Return the [X, Y] coordinate for the center point of the cell that contains the specified text.  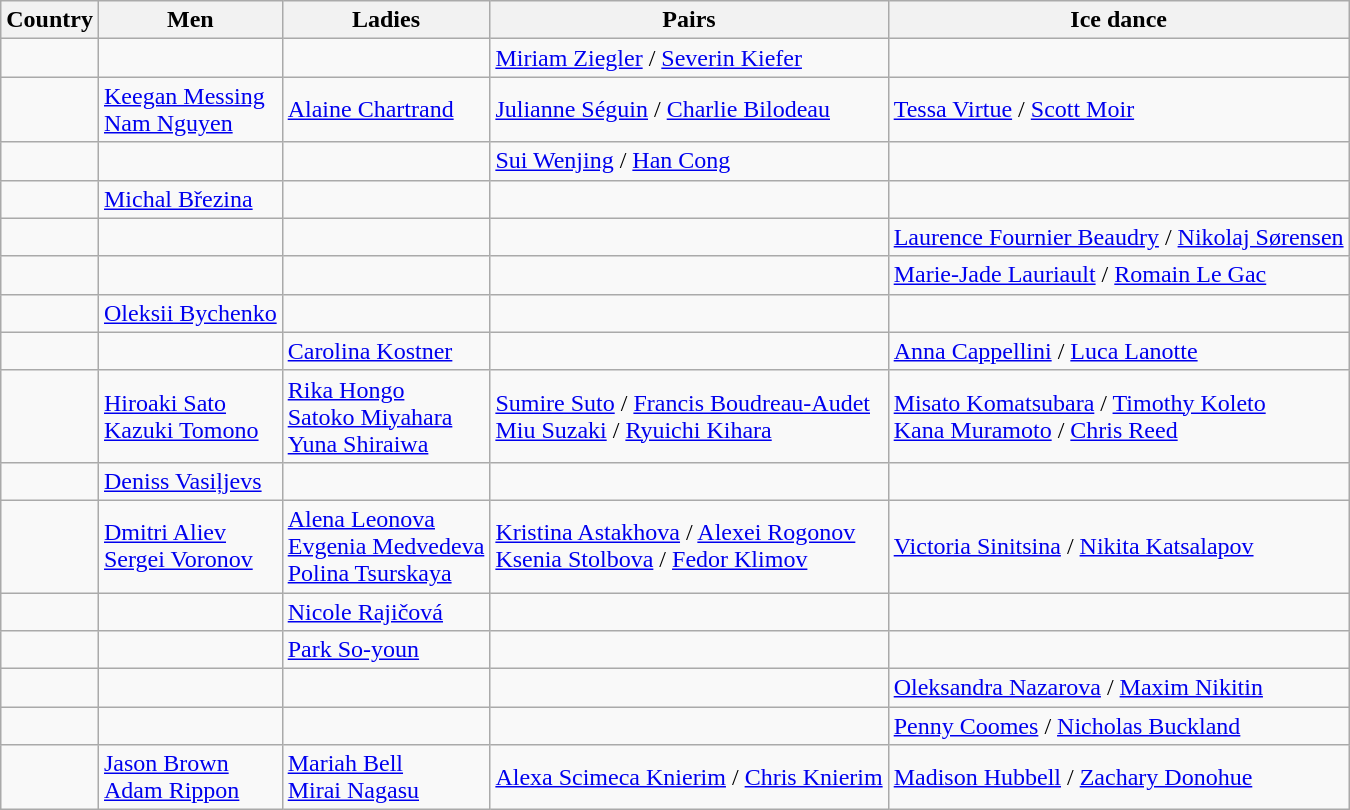
Sumire Suto / Francis Boudreau-Audet Miu Suzaki / Ryuichi Kihara [689, 416]
Madison Hubbell / Zachary Donohue [1118, 778]
Laurence Fournier Beaudry / Nikolaj Sørensen [1118, 237]
Men [190, 20]
Keegan Messing Nam Nguyen [190, 110]
Hiroaki Sato Kazuki Tomono [190, 416]
Alena Leonova Evgenia Medvedeva Polina Tsurskaya [386, 546]
Carolina Kostner [386, 351]
Pairs [689, 20]
Jason Brown Adam Rippon [190, 778]
Oleksii Bychenko [190, 313]
Marie-Jade Lauriault / Romain Le Gac [1118, 275]
Penny Coomes / Nicholas Buckland [1118, 726]
Deniss Vasiļjevs [190, 481]
Julianne Séguin / Charlie Bilodeau [689, 110]
Sui Wenjing / Han Cong [689, 161]
Country [50, 20]
Kristina Astakhova / Alexei Rogonov Ksenia Stolbova / Fedor Klimov [689, 546]
Ladies [386, 20]
Misato Komatsubara / Timothy Koleto Kana Muramoto / Chris Reed [1118, 416]
Michal Březina [190, 199]
Mariah Bell Mirai Nagasu [386, 778]
Oleksandra Nazarova / Maxim Nikitin [1118, 688]
Alaine Chartrand [386, 110]
Anna Cappellini / Luca Lanotte [1118, 351]
Tessa Virtue / Scott Moir [1118, 110]
Dmitri Aliev Sergei Voronov [190, 546]
Rika Hongo Satoko Miyahara Yuna Shiraiwa [386, 416]
Victoria Sinitsina / Nikita Katsalapov [1118, 546]
Miriam Ziegler / Severin Kiefer [689, 58]
Park So-youn [386, 650]
Ice dance [1118, 20]
Alexa Scimeca Knierim / Chris Knierim [689, 778]
Nicole Rajičová [386, 611]
